Detect which cell encompasses the target text, then output its (X, Y) center coordinate. 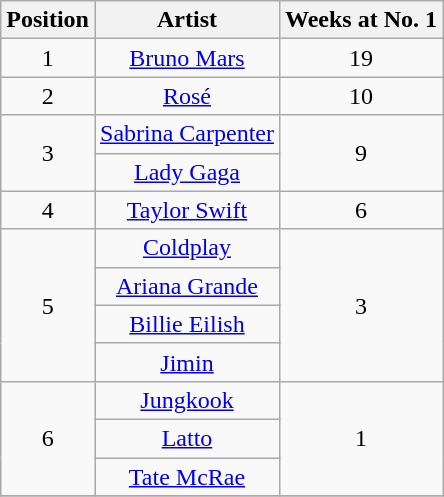
5 (48, 305)
2 (48, 96)
Jungkook (186, 400)
19 (360, 58)
9 (360, 153)
Ariana Grande (186, 286)
Tate McRae (186, 477)
Artist (186, 20)
Coldplay (186, 248)
Latto (186, 438)
Bruno Mars (186, 58)
4 (48, 210)
10 (360, 96)
Billie Eilish (186, 324)
Position (48, 20)
Lady Gaga (186, 172)
Rosé (186, 96)
Weeks at No. 1 (360, 20)
Sabrina Carpenter (186, 134)
Jimin (186, 362)
Taylor Swift (186, 210)
